Identify which cell holds the provided text, then report its (X, Y) central coordinate. 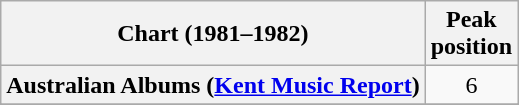
Peakposition (471, 34)
Australian Albums (Kent Music Report) (213, 85)
Chart (1981–1982) (213, 34)
6 (471, 85)
